Return the (x, y) coordinate for the center point of the cell that contains the specified text.  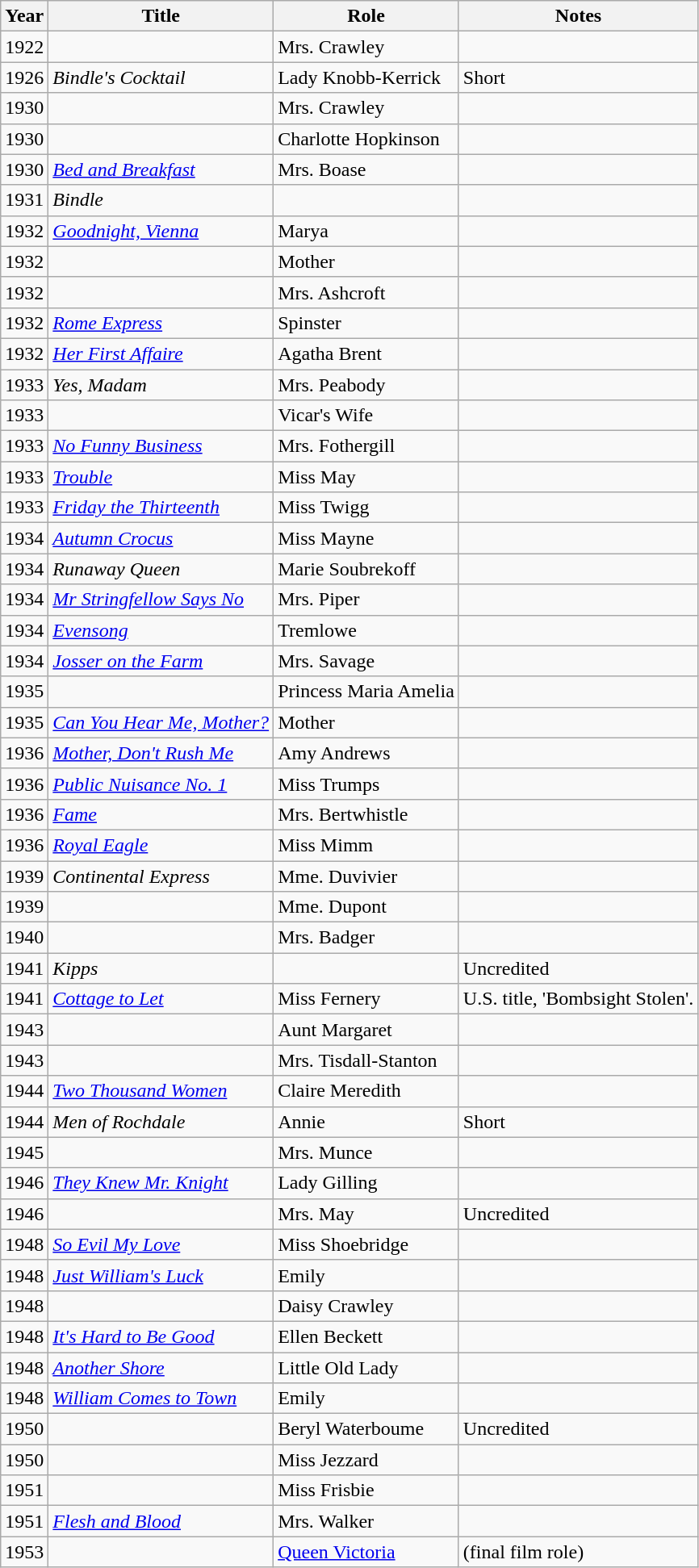
Miss Frisbie (366, 1491)
Fame (161, 814)
No Funny Business (161, 446)
Another Shore (161, 1368)
Annie (366, 1122)
So Evil My Love (161, 1244)
Lady Gilling (366, 1183)
It's Hard to Be Good (161, 1336)
Mme. Dupont (366, 907)
Tremlowe (366, 630)
Year (24, 16)
(final film role) (578, 1552)
William Comes to Town (161, 1399)
Mrs. Munce (366, 1152)
Charlotte Hopkinson (366, 139)
Kipps (161, 968)
Mrs. Piper (366, 600)
Royal Eagle (161, 845)
Bindle (161, 200)
Princess Maria Amelia (366, 692)
Vicar's Wife (366, 416)
Mrs. Ashcroft (366, 292)
Public Nuisance No. 1 (161, 784)
Miss Mimm (366, 845)
Beryl Waterboume (366, 1429)
Mrs. Peabody (366, 385)
Yes, Madam (161, 385)
Men of Rochdale (161, 1122)
Her First Affaire (161, 353)
Mrs. Boase (366, 169)
Miss Twigg (366, 508)
1940 (24, 938)
Continental Express (161, 876)
1945 (24, 1152)
Bindle's Cocktail (161, 77)
Evensong (161, 630)
Miss Trumps (366, 784)
Rome Express (161, 323)
Marie Soubrekoff (366, 569)
Flesh and Blood (161, 1521)
Miss Shoebridge (366, 1244)
Miss Jezzard (366, 1460)
Agatha Brent (366, 353)
Daisy Crawley (366, 1306)
Mrs. Walker (366, 1521)
Goodnight, Vienna (161, 231)
Queen Victoria (366, 1552)
Two Thousand Women (161, 1091)
Ellen Beckett (366, 1336)
1922 (24, 47)
Role (366, 16)
Mrs. Tisdall-Stanton (366, 1060)
Little Old Lady (366, 1368)
Mme. Duvivier (366, 876)
Just William's Luck (161, 1275)
Notes (578, 16)
Mrs. Fothergill (366, 446)
1931 (24, 200)
Miss May (366, 477)
Spinster (366, 323)
1953 (24, 1552)
Aunt Margaret (366, 1030)
Amy Andrews (366, 753)
U.S. title, 'Bombsight Stolen'. (578, 999)
Miss Mayne (366, 538)
Marya (366, 231)
Mrs. Bertwhistle (366, 814)
Title (161, 16)
Runaway Queen (161, 569)
They Knew Mr. Knight (161, 1183)
Cottage to Let (161, 999)
Josser on the Farm (161, 661)
Claire Meredith (366, 1091)
Mrs. Savage (366, 661)
Autumn Crocus (161, 538)
Lady Knobb-Kerrick (366, 77)
Friday the Thirteenth (161, 508)
Mrs. May (366, 1214)
Mother, Don't Rush Me (161, 753)
Miss Fernery (366, 999)
Mr Stringfellow Says No (161, 600)
Mrs. Badger (366, 938)
Trouble (161, 477)
Can You Hear Me, Mother? (161, 722)
1926 (24, 77)
Bed and Breakfast (161, 169)
